Return (x, y) of the center of cell containing provided text 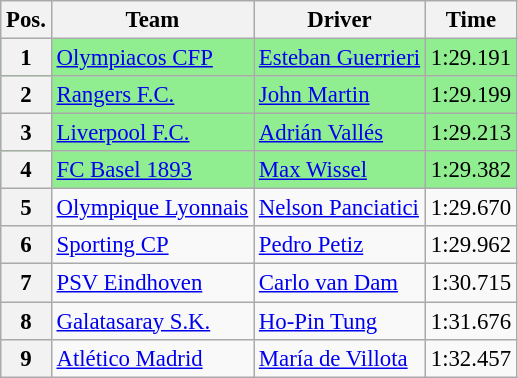
Carlo van Dam (340, 283)
Sporting CP (152, 245)
Driver (340, 20)
Team (152, 20)
Pos. (26, 20)
John Martin (340, 95)
1:29.670 (470, 208)
Max Wissel (340, 170)
9 (26, 358)
6 (26, 245)
7 (26, 283)
3 (26, 133)
Ho-Pin Tung (340, 321)
1:29.213 (470, 133)
Pedro Petiz (340, 245)
Nelson Panciatici (340, 208)
Rangers F.C. (152, 95)
4 (26, 170)
Olympiacos CFP (152, 58)
FC Basel 1893 (152, 170)
Olympique Lyonnais (152, 208)
8 (26, 321)
1:29.962 (470, 245)
1:29.199 (470, 95)
Atlético Madrid (152, 358)
PSV Eindhoven (152, 283)
Liverpool F.C. (152, 133)
1:32.457 (470, 358)
Adrián Vallés (340, 133)
1:30.715 (470, 283)
1:31.676 (470, 321)
2 (26, 95)
1:29.382 (470, 170)
1 (26, 58)
5 (26, 208)
Time (470, 20)
Esteban Guerrieri (340, 58)
María de Villota (340, 358)
1:29.191 (470, 58)
Galatasaray S.K. (152, 321)
